Capture the cell that displays the provided text and extract its [x, y] central coordinate. 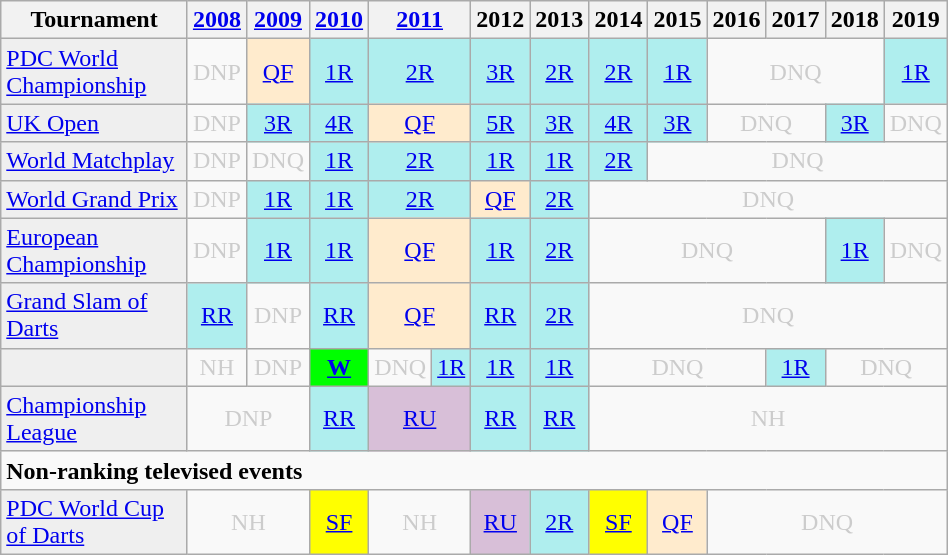
2018 [854, 20]
2013 [560, 20]
W [340, 367]
2010 [340, 20]
Championship League [94, 418]
Grand Slam of Darts [94, 316]
Tournament [94, 20]
2009 [278, 20]
2019 [916, 20]
2008 [216, 20]
2012 [500, 20]
UK Open [94, 123]
World Matchplay [94, 161]
Non-ranking televised events [474, 470]
2015 [678, 20]
2017 [796, 20]
2016 [736, 20]
2011 [420, 20]
European Championship [94, 250]
2014 [618, 20]
PDC World Championship [94, 72]
World Grand Prix [94, 199]
PDC World Cup of Darts [94, 522]
5R [500, 123]
